Identify which cell holds the provided text, then report its (X, Y) central coordinate. 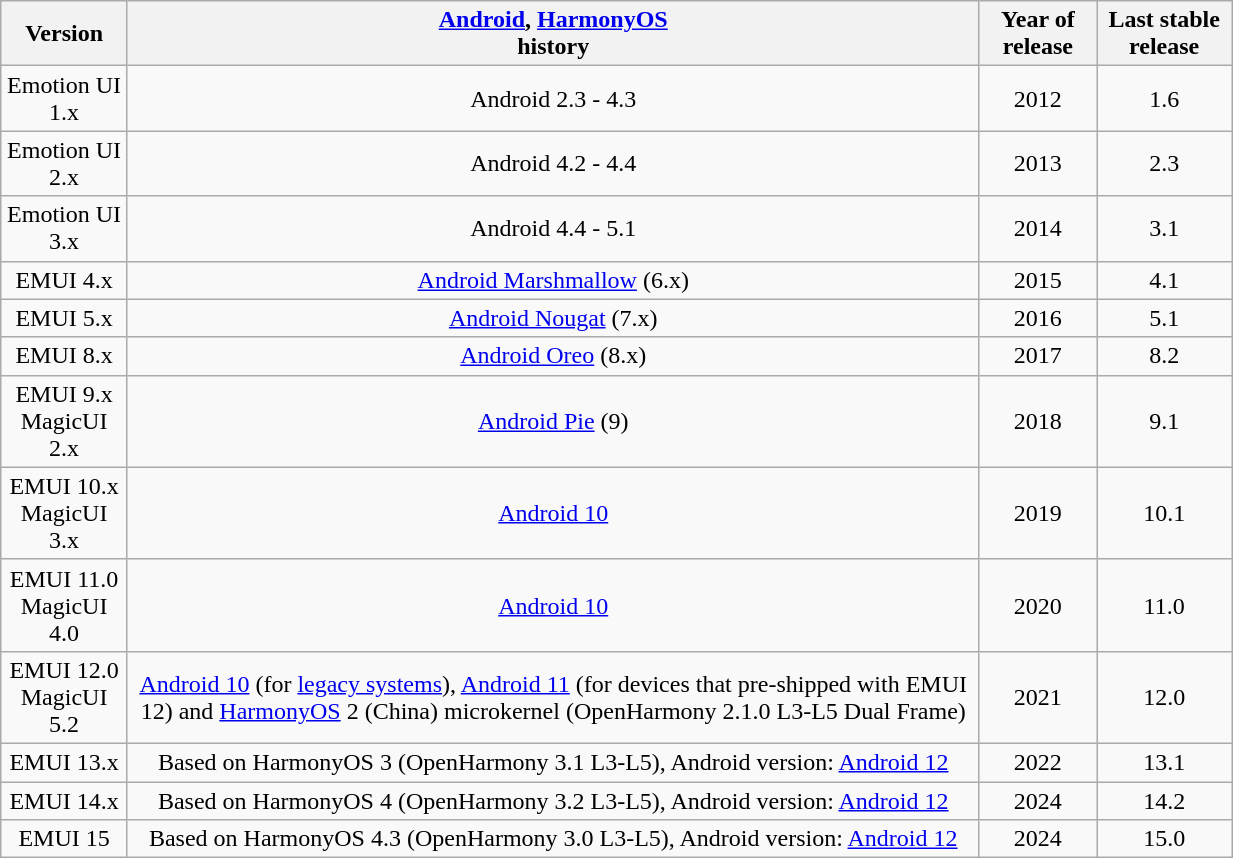
2014 (1038, 228)
EMUI 8.x (64, 356)
Android Oreo (8.x) (553, 356)
2019 (1038, 513)
Android Nougat (7.x) (553, 318)
Android Pie (9) (553, 421)
2018 (1038, 421)
Based on HarmonyOS 3 (OpenHarmony 3.1 L3-L5), Android version: Android 12 (553, 762)
8.2 (1164, 356)
2020 (1038, 605)
EMUI 12.0MagicUI 5.2 (64, 697)
2.3 (1164, 164)
EMUI 14.x (64, 801)
12.0 (1164, 697)
2012 (1038, 98)
Based on HarmonyOS 4.3 (OpenHarmony 3.0 L3-L5), Android version: Android 12 (553, 839)
Year of release (1038, 34)
11.0 (1164, 605)
Based on HarmonyOS 4 (OpenHarmony 3.2 L3-L5), Android version: Android 12 (553, 801)
Android 2.3 - 4.3 (553, 98)
EMUI 5.x (64, 318)
2016 (1038, 318)
2022 (1038, 762)
EMUI 10.xMagicUI 3.x (64, 513)
5.1 (1164, 318)
EMUI 13.x (64, 762)
Version (64, 34)
EMUI 11.0MagicUI 4.0 (64, 605)
4.1 (1164, 280)
EMUI 15 (64, 839)
Android 4.4 - 5.1 (553, 228)
14.2 (1164, 801)
Android, HarmonyOShistory (553, 34)
10.1 (1164, 513)
Emotion UI 3.x (64, 228)
Emotion UI 1.x (64, 98)
2013 (1038, 164)
2015 (1038, 280)
15.0 (1164, 839)
Last stable release (1164, 34)
Emotion UI 2.x (64, 164)
2021 (1038, 697)
3.1 (1164, 228)
Android Marshmallow (6.x) (553, 280)
9.1 (1164, 421)
13.1 (1164, 762)
Android 4.2 - 4.4 (553, 164)
1.6 (1164, 98)
EMUI 4.x (64, 280)
2017 (1038, 356)
EMUI 9.xMagicUI 2.x (64, 421)
